Determine the [X, Y] coordinate at the center of the cell enclosing the given text.  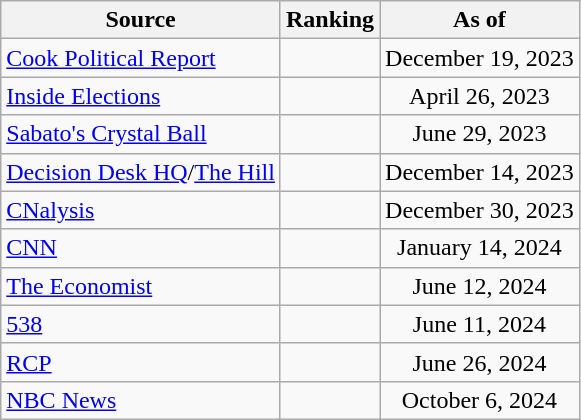
October 6, 2024 [480, 400]
December 14, 2023 [480, 172]
As of [480, 20]
June 26, 2024 [480, 362]
June 11, 2024 [480, 324]
December 19, 2023 [480, 58]
Decision Desk HQ/The Hill [141, 172]
CNN [141, 248]
April 26, 2023 [480, 96]
Inside Elections [141, 96]
January 14, 2024 [480, 248]
Ranking [330, 20]
538 [141, 324]
June 29, 2023 [480, 134]
June 12, 2024 [480, 286]
RCP [141, 362]
Cook Political Report [141, 58]
December 30, 2023 [480, 210]
CNalysis [141, 210]
NBC News [141, 400]
Source [141, 20]
The Economist [141, 286]
Sabato's Crystal Ball [141, 134]
